Scan for the cell matching the given text and deliver its [X, Y] coordinate at center. 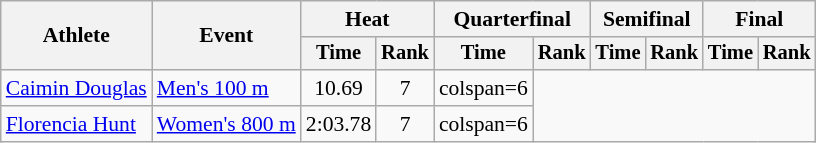
Women's 800 m [226, 124]
Caimin Douglas [76, 88]
Final [759, 19]
2:03.78 [338, 124]
Heat [368, 19]
Men's 100 m [226, 88]
Semifinal [646, 19]
Athlete [76, 36]
Event [226, 36]
Florencia Hunt [76, 124]
10.69 [338, 88]
Quarterfinal [512, 19]
